Return the (x, y) coordinate for the center point of the cell that contains the specified text.  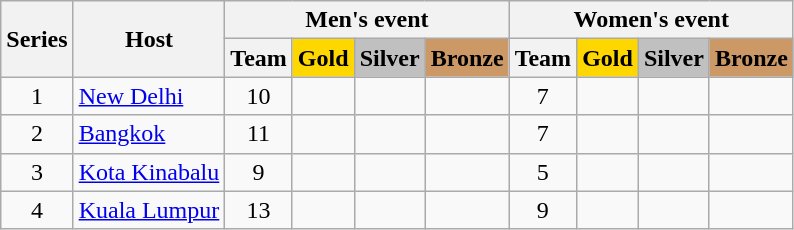
5 (543, 172)
2 (37, 134)
3 (37, 172)
Host (149, 39)
Kota Kinabalu (149, 172)
13 (259, 210)
Kuala Lumpur (149, 210)
4 (37, 210)
New Delhi (149, 96)
Women's event (651, 20)
Series (37, 39)
11 (259, 134)
10 (259, 96)
Men's event (367, 20)
1 (37, 96)
Bangkok (149, 134)
